Output the (X, Y) coordinate of the center of the cell containing the given text.  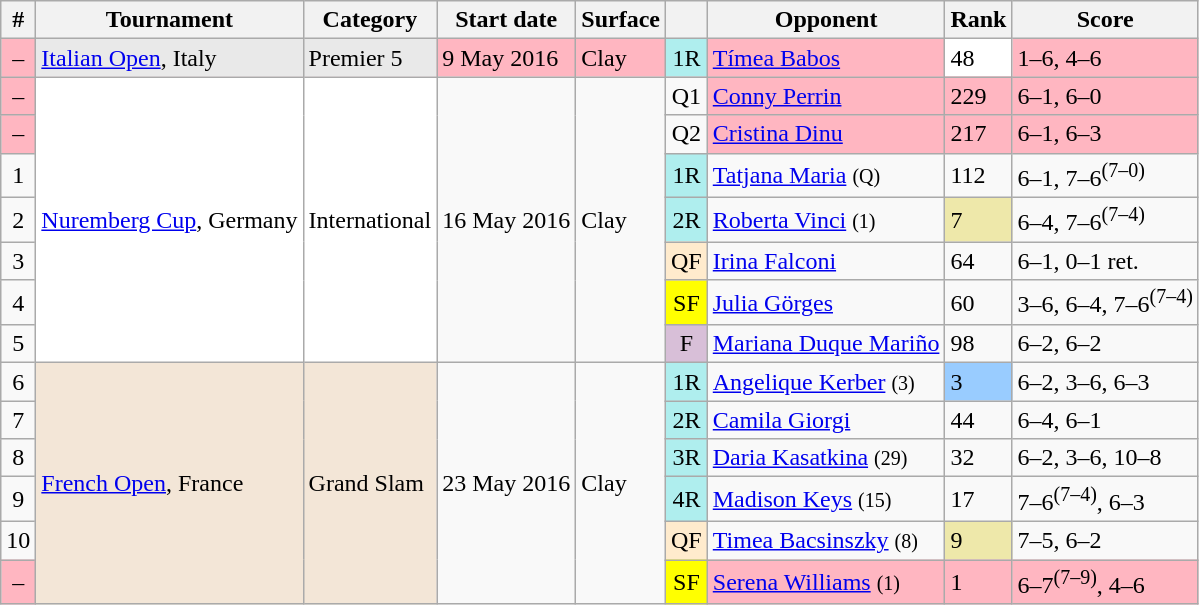
6–1, 6–0 (1105, 96)
23 May 2016 (506, 484)
60 (978, 302)
4 (18, 302)
6 (18, 382)
Conny Perrin (826, 96)
6–1, 7–6(7–0) (1105, 176)
Tournament (170, 20)
Grand Slam (370, 484)
Cristina Dinu (826, 134)
6–1, 0–1 ret. (1105, 261)
2 (18, 220)
Irina Falconi (826, 261)
F (687, 344)
5 (18, 344)
Madison Keys (15) (826, 500)
7–6(7–4), 6–3 (1105, 500)
64 (978, 261)
112 (978, 176)
1–6, 4–6 (1105, 58)
4R (687, 500)
# (18, 20)
44 (978, 420)
Category (370, 20)
9 May 2016 (506, 58)
Italian Open, Italy (170, 58)
6–1, 6–3 (1105, 134)
217 (978, 134)
6–7(7–9), 4–6 (1105, 582)
98 (978, 344)
Nuremberg Cup, Germany (170, 220)
Surface (621, 20)
10 (18, 541)
Angelique Kerber (3) (826, 382)
Q1 (687, 96)
Rank (978, 20)
Julia Görges (826, 302)
Serena Williams (1) (826, 582)
Camila Giorgi (826, 420)
6–4, 7–6(7–4) (1105, 220)
Daria Kasatkina (29) (826, 458)
6–2, 3–6, 10–8 (1105, 458)
Q2 (687, 134)
229 (978, 96)
French Open, France (170, 484)
16 May 2016 (506, 220)
Start date (506, 20)
6–2, 6–2 (1105, 344)
Score (1105, 20)
International (370, 220)
Mariana Duque Mariño (826, 344)
Tímea Babos (826, 58)
Timea Bacsinszky (8) (826, 541)
32 (978, 458)
Opponent (826, 20)
3–6, 6–4, 7–6(7–4) (1105, 302)
Premier 5 (370, 58)
8 (18, 458)
17 (978, 500)
7–5, 6–2 (1105, 541)
6–2, 3–6, 6–3 (1105, 382)
Roberta Vinci (1) (826, 220)
48 (978, 58)
6–4, 6–1 (1105, 420)
3R (687, 458)
Tatjana Maria (Q) (826, 176)
